Return (X, Y) of the center of cell containing provided text 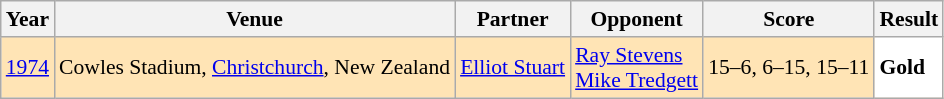
Cowles Stadium, Christchurch, New Zealand (254, 68)
1974 (28, 68)
15–6, 6–15, 15–11 (788, 68)
Year (28, 19)
Opponent (636, 19)
Venue (254, 19)
Ray Stevens Mike Tredgett (636, 68)
Score (788, 19)
Partner (512, 19)
Gold (908, 68)
Elliot Stuart (512, 68)
Result (908, 19)
